Search for the cell housing the specified text and yield its (x, y) center coordinate. 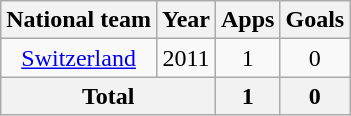
Apps (248, 20)
Year (186, 20)
Goals (315, 20)
Total (108, 96)
National team (79, 20)
Switzerland (79, 58)
2011 (186, 58)
